Return [x, y] of the center of cell containing provided text 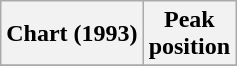
Peakposition [189, 34]
Chart (1993) [72, 34]
